Return (x, y) of the center of cell containing provided text 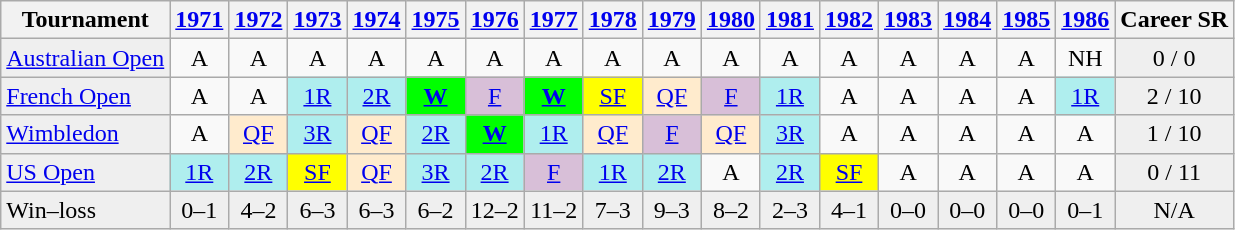
N/A (1174, 210)
Australian Open (86, 58)
1986 (1086, 20)
1985 (1026, 20)
NH (1086, 58)
2–3 (790, 210)
7–3 (612, 210)
1974 (376, 20)
1981 (790, 20)
1975 (436, 20)
Win–loss (86, 210)
1972 (258, 20)
US Open (86, 172)
1980 (730, 20)
1983 (908, 20)
8–2 (730, 210)
Wimbledon (86, 134)
1978 (612, 20)
9–3 (672, 210)
1984 (968, 20)
12–2 (494, 210)
1982 (848, 20)
1 / 10 (1174, 134)
Tournament (86, 20)
French Open (86, 96)
Career SR (1174, 20)
11–2 (554, 210)
4–2 (258, 210)
1976 (494, 20)
0 / 0 (1174, 58)
6–2 (436, 210)
1977 (554, 20)
1979 (672, 20)
1973 (318, 20)
2 / 10 (1174, 96)
0 / 11 (1174, 172)
4–1 (848, 210)
1971 (200, 20)
